Output the [X, Y] coordinate of the center of the cell containing the given text.  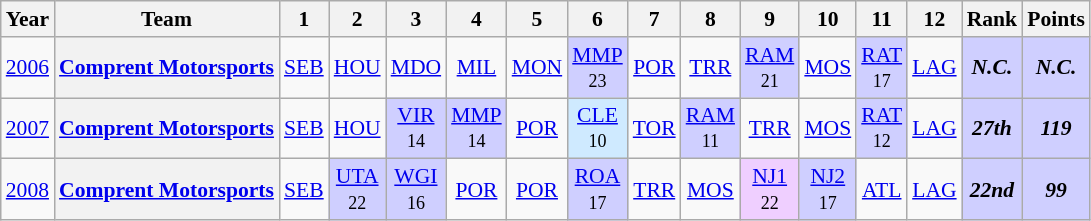
UTA 22 [358, 190]
2 [358, 19]
2006 [28, 68]
Rank [992, 19]
Year [28, 19]
Team [166, 19]
9 [770, 19]
MMP23 [598, 68]
RAM21 [770, 68]
5 [538, 19]
2008 [28, 190]
RAT17 [882, 68]
6 [598, 19]
27th [992, 128]
3 [416, 19]
NJ1 22 [770, 190]
CLE10 [598, 128]
MON [538, 68]
RAT12 [882, 128]
119 [1056, 128]
7 [654, 19]
WGI 16 [416, 190]
Points [1056, 19]
RAM11 [710, 128]
22nd [992, 190]
ROA 17 [598, 190]
2007 [28, 128]
NJ2 17 [828, 190]
1 [304, 19]
99 [1056, 190]
TOR [654, 128]
11 [882, 19]
10 [828, 19]
8 [710, 19]
MMP14 [476, 128]
ATL [882, 190]
VIR14 [416, 128]
MDO [416, 68]
MIL [476, 68]
4 [476, 19]
12 [934, 19]
